Detect which cell encompasses the target text, then output its [x, y] center coordinate. 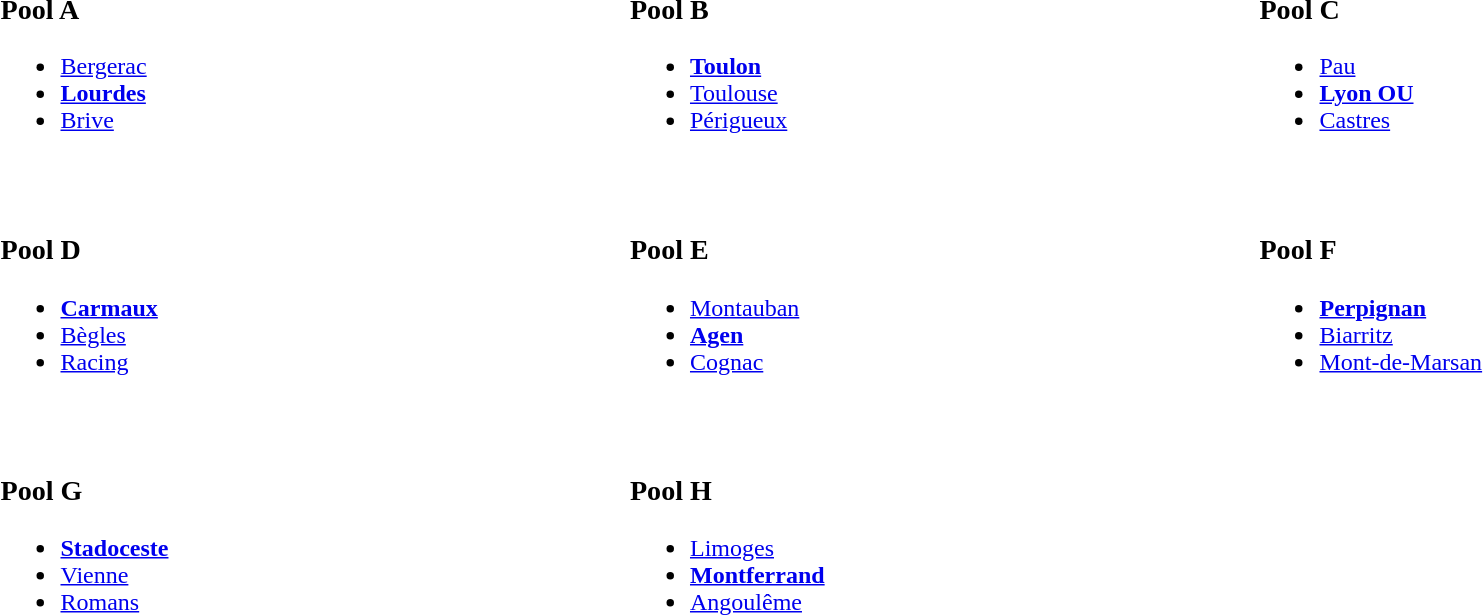
Pool EMontaubanAgenCognac [935, 288]
